Scan for the cell matching the given text and deliver its (X, Y) coordinate at center. 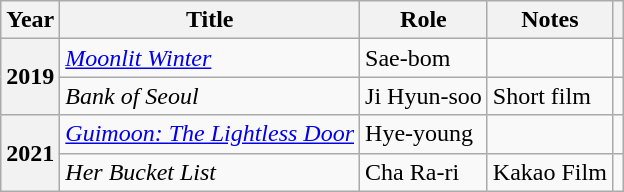
2019 (30, 77)
2021 (30, 153)
Kakao Film (550, 172)
Role (424, 20)
Moonlit Winter (210, 58)
Notes (550, 20)
Title (210, 20)
Her Bucket List (210, 172)
Bank of Seoul (210, 96)
Cha Ra-ri (424, 172)
Ji Hyun-soo (424, 96)
Year (30, 20)
Hye-young (424, 134)
Short film (550, 96)
Guimoon: The Lightless Door (210, 134)
Sae-bom (424, 58)
